Search for the cell housing the specified text and yield its (X, Y) center coordinate. 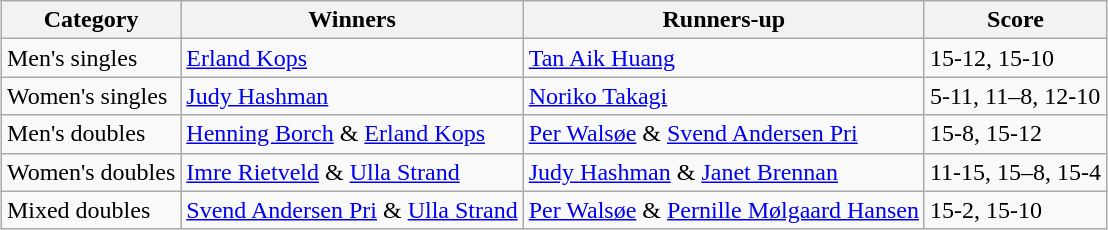
Mixed doubles (90, 210)
Category (90, 20)
Judy Hashman (352, 96)
Runners-up (724, 20)
Imre Rietveld & Ulla Strand (352, 172)
Erland Kops (352, 58)
Henning Borch & Erland Kops (352, 134)
Svend Andersen Pri & Ulla Strand (352, 210)
Judy Hashman & Janet Brennan (724, 172)
Tan Aik Huang (724, 58)
Noriko Takagi (724, 96)
Men's doubles (90, 134)
Women's singles (90, 96)
Winners (352, 20)
15-2, 15-10 (1015, 210)
15-12, 15-10 (1015, 58)
Score (1015, 20)
Per Walsøe & Pernille Mølgaard Hansen (724, 210)
Per Walsøe & Svend Andersen Pri (724, 134)
Men's singles (90, 58)
11-15, 15–8, 15-4 (1015, 172)
Women's doubles (90, 172)
15-8, 15-12 (1015, 134)
5-11, 11–8, 12-10 (1015, 96)
